Search for the cell housing the specified text and yield its (X, Y) center coordinate. 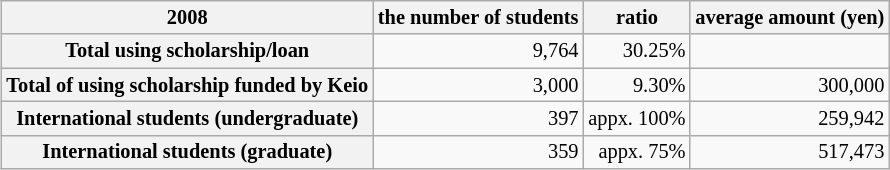
2008 (187, 18)
517,473 (790, 152)
Total of using scholarship funded by Keio (187, 85)
397 (478, 119)
ratio (636, 18)
average amount (yen) (790, 18)
Total using scholarship/loan (187, 51)
30.25% (636, 51)
9,764 (478, 51)
300,000 (790, 85)
259,942 (790, 119)
9.30% (636, 85)
appx. 75% (636, 152)
International students (graduate) (187, 152)
3,000 (478, 85)
the number of students (478, 18)
359 (478, 152)
International students (undergraduate) (187, 119)
appx. 100% (636, 119)
